Scan for the cell matching the given text and deliver its [X, Y] coordinate at center. 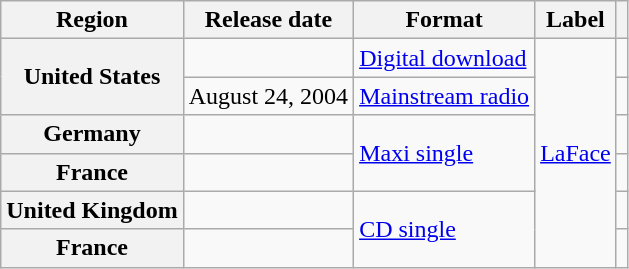
August 24, 2004 [268, 96]
Maxi single [444, 153]
CD single [444, 229]
United States [92, 77]
Germany [92, 134]
LaFace [576, 153]
Mainstream radio [444, 96]
Label [576, 20]
Format [444, 20]
Region [92, 20]
Digital download [444, 58]
United Kingdom [92, 210]
Release date [268, 20]
